Find where the given text appears and provide that cell's center as [x, y] coordinate. 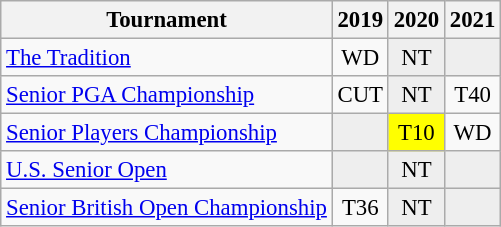
T36 [360, 208]
Senior PGA Championship [166, 95]
U.S. Senior Open [166, 170]
2019 [360, 20]
Tournament [166, 20]
Senior Players Championship [166, 133]
CUT [360, 95]
2020 [416, 20]
2021 [472, 20]
T10 [416, 133]
The Tradition [166, 58]
T40 [472, 95]
Senior British Open Championship [166, 208]
